Locate the cell with the specified text and output its [X, Y] center coordinate. 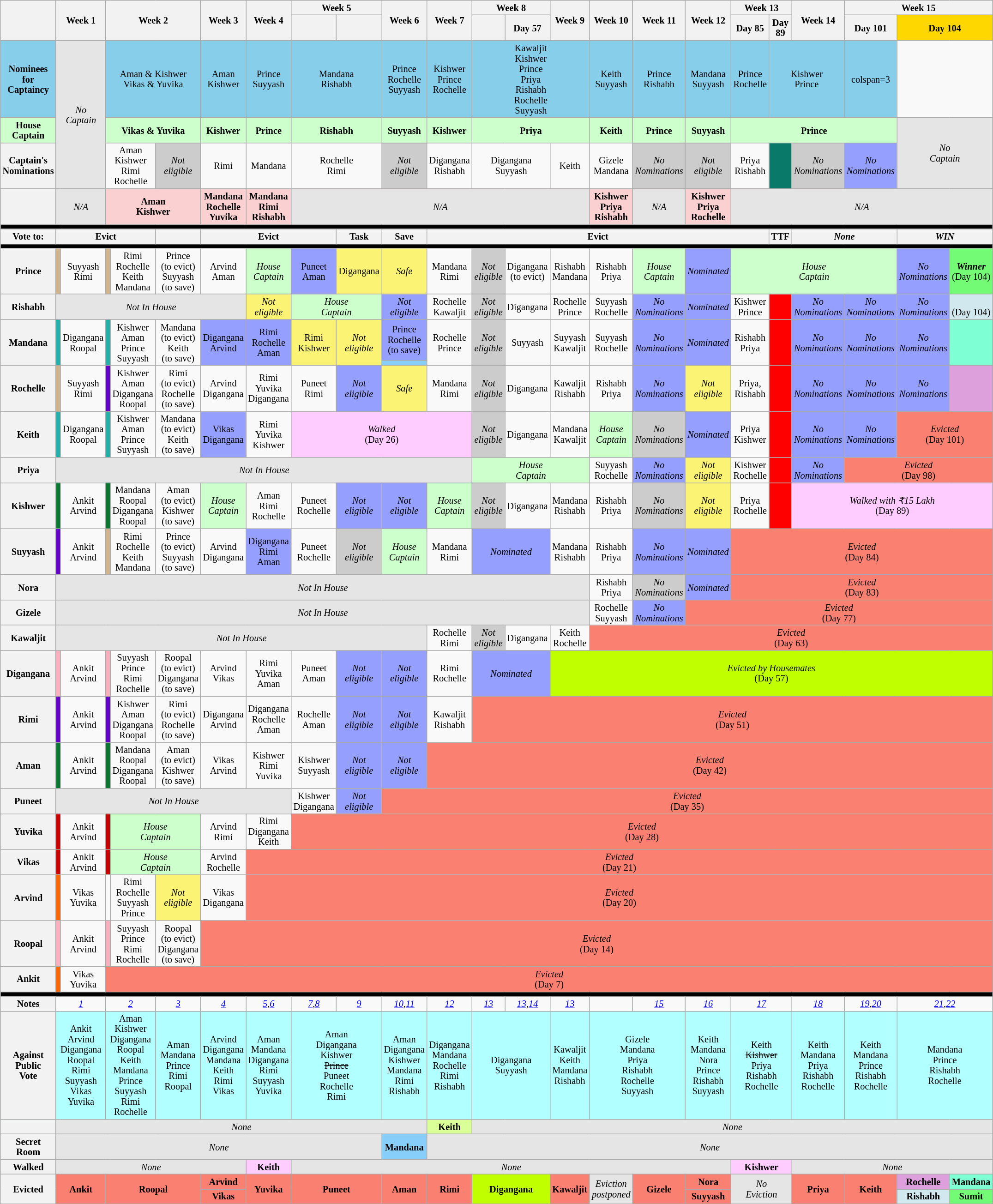
ArvindDiganganaMandanaKeithRimiVikas [223, 1066]
Day 85 [750, 28]
ArvindRochelle [223, 861]
Week 5 [337, 7]
DiganganaMandanaRochelleRimiRishabh [450, 1066]
AmanMandanaDiganganaRimiSuyyashYuvika [269, 1066]
16 [708, 1004]
AmanDiganganaKishwerMandanaRimiRishabh [404, 1066]
Evicted(Day 20) [620, 897]
Evicted(Day 14) [597, 944]
KeithMandanaNoraPrinceRishabhSuyyash [708, 1066]
Secret Room [29, 1147]
KishwerRochelle [750, 470]
Week 11 [659, 20]
AmanMandanaPrinceRimiRoopal [178, 1066]
SuyyashKawaljit [570, 343]
Week 13 [762, 7]
KeithRochelle [570, 638]
Digangana(to evict) [528, 271]
17 [762, 1004]
PriyaRochelle [750, 506]
Day 89 [780, 28]
MandanaRimiRishabh [269, 207]
WIN [945, 236]
NoEviction [762, 1189]
TTF [780, 236]
PrinceSuyyash [269, 78]
PuneetRimi [314, 388]
RochelleSuyyash [611, 612]
VikasArvind [223, 765]
Walked with ₹15 Lakh(Day 89) [892, 506]
Week 2 [153, 20]
AmanKishwerDiganganaRoopalKeithMandanaPrinceSuyyashRimiRochelle [131, 1066]
Evicted [29, 1189]
Evicted(Day 7) [549, 979]
9 [359, 1004]
Evicted(Day 21) [620, 861]
PrinceRochelle(to save) [404, 340]
2 [131, 1004]
Week 9 [570, 20]
Day 101 [871, 28]
Vikas & Yuvika [153, 130]
ArvindAman [223, 271]
Evictionpostponed [611, 1189]
Evicted(Day 28) [642, 831]
RochelleAman [314, 719]
Evicted(Day 42) [710, 765]
Day 104 [945, 28]
Priya,Rishabh [750, 388]
AgainstPublicVote [29, 1066]
GizeleMandanaPriyaRishabhRochelleSuyyash [637, 1066]
colspan=3 [871, 78]
KeithSuyyash [611, 78]
MandanaRochelleYuvika [223, 207]
Week 1 [81, 20]
Task [359, 236]
Evicted(Day 83) [862, 587]
KeithKishwerPriyaRishabhRochelle [762, 1066]
Evicted(Day 84) [862, 552]
Week 4 [269, 20]
KishwerPriyaRochelle [708, 207]
Week 7 [450, 20]
DiganganaRimiAman [269, 552]
RimiRochelle [450, 673]
RishabhMandana [570, 271]
Day 57 [528, 28]
Week 6 [404, 20]
KawaljitKeithMandanaRishabh [570, 1066]
AmanKishwerRimiRochelle [131, 166]
GizeleMandana [611, 166]
19,20 [871, 1004]
15 [659, 1004]
Week 8 [512, 7]
Week 3 [223, 20]
Walked [29, 1167]
13,14 [528, 1004]
KishwerRimiYuvika [269, 765]
12 [450, 1004]
21,22 [945, 1004]
RochelleKawaljit [450, 307]
1 [81, 1004]
PrinceRochelle [750, 78]
KishwerDigangana [314, 801]
Week 10 [611, 20]
RimiRochelleSuyyashPrince [133, 897]
Save [404, 236]
RimiYuvikaDigangana [269, 388]
KeithMandanaPrinceRishabhRochelle [871, 1066]
Evicted(Day 35) [687, 801]
MandanaPrinceRishabhRochelle [945, 1066]
Week 14 [818, 20]
10,11 [404, 1004]
Evicted(Day 101) [945, 434]
5,6 [269, 1004]
PrinceRishabh [659, 78]
RimiYuvikaKishwer [269, 434]
AnkitArvindDiganganaRoopalRimiSuyyashVikasYuvika [81, 1066]
Week 15 [919, 7]
Walked(Day 26) [382, 434]
ArvindVikas [223, 673]
MandanaSuyyash [708, 78]
AmanDiganganaKishwerPrincePuneetRochelleRimi [337, 1066]
RimiRochelleAman [269, 343]
Evicted(Day 77) [839, 612]
Evicted(Day 63) [791, 638]
RimiYuvikaAman [269, 673]
DiganganaRochelleAman [269, 719]
KishwerPrinceRochelle [450, 78]
(Day 104) [971, 307]
Week 12 [708, 20]
RimiDiganganaKeith [269, 831]
Evicted(Day 51) [733, 719]
PrinceRochelleSuyyash [404, 78]
Winner(Day 104) [971, 271]
7,8 [314, 1004]
Aman & KishwerVikas & Yuvika [153, 78]
DiganganaRishabh [450, 166]
Evicted(Day 98) [919, 470]
Notes [29, 1004]
KeithMandanaPriyaRishabhRochelle [818, 1066]
KishwerSuyyash [314, 765]
AmanRimiRochelle [269, 506]
PriyaKishwer [750, 434]
Nominees forCaptaincy [29, 78]
ArvindRimi [223, 831]
Evicted by Housemates(Day 57) [772, 673]
Vote to: [29, 236]
Sumit [971, 1196]
MandanaKawaljit [570, 434]
18 [818, 1004]
RimiKishwer [314, 343]
Captain'sNominations [29, 166]
3 [178, 1004]
KishwerPriyaRishabh [611, 207]
4 [223, 1004]
PriyaRishabh [750, 166]
KawaljitKishwerPrincePriyaRishabhRochelleSuyyash [531, 78]
